Provide the [x, y] coordinate of the cell's center where the given text is located.  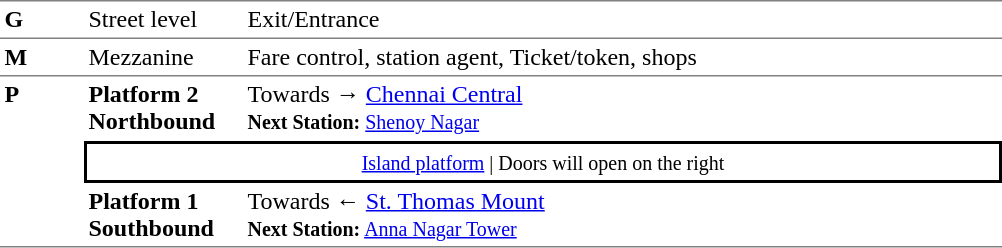
Towards ← St. Thomas MountNext Station: Anna Nagar Tower [622, 215]
Street level [164, 20]
P [42, 162]
Platform 2Northbound [164, 108]
G [42, 20]
M [42, 58]
Towards → Chennai CentralNext Station: Shenoy Nagar [622, 108]
Exit/Entrance [622, 20]
Island platform | Doors will open on the right [543, 162]
Mezzanine [164, 58]
Platform 1Southbound [164, 215]
Fare control, station agent, Ticket/token, shops [622, 58]
